Detect which cell encompasses the target text, then output its [X, Y] center coordinate. 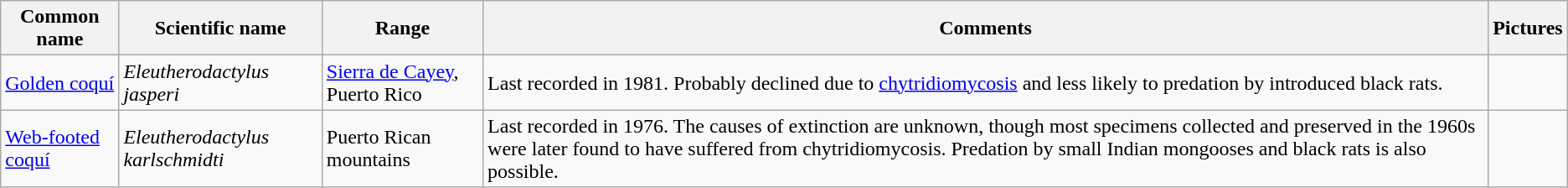
Eleutherodactylus karlschmidti [220, 149]
Golden coquí [60, 82]
Range [402, 29]
Puerto Rican mountains [402, 149]
Common name [60, 29]
Comments [986, 29]
Eleutherodactylus jasperi [220, 82]
Pictures [1528, 29]
Web-footed coquí [60, 149]
Sierra de Cayey, Puerto Rico [402, 82]
Scientific name [220, 29]
Last recorded in 1981. Probably declined due to chytridiomycosis and less likely to predation by introduced black rats. [986, 82]
